Find where the given text appears and provide that cell's center as [X, Y] coordinate. 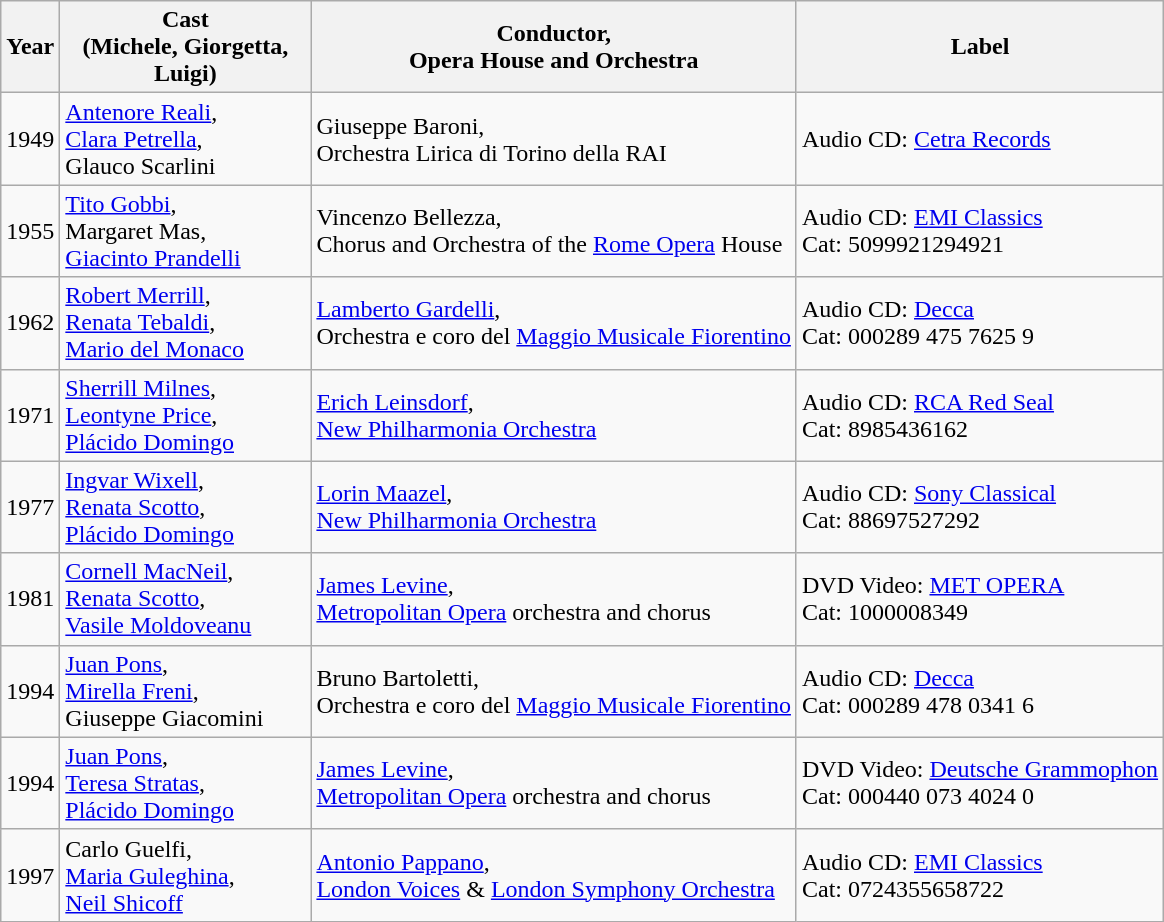
1949 [30, 139]
Audio CD: EMI ClassicsCat: 5099921294921 [980, 231]
Sherrill Milnes,Leontyne Price,Plácido Domingo [186, 415]
1955 [30, 231]
Carlo Guelfi,Maria Guleghina,Neil Shicoff [186, 875]
Lorin Maazel,New Philharmonia Orchestra [554, 507]
Juan Pons,Mirella Freni,Giuseppe Giacomini [186, 691]
Year [30, 47]
DVD Video: MET OPERA Cat: 1000008349 [980, 599]
Giuseppe Baroni,Orchestra Lirica di Torino della RAI [554, 139]
Cornell MacNeil,Renata Scotto,Vasile Moldoveanu [186, 599]
1971 [30, 415]
Juan Pons,Teresa Stratas,Plácido Domingo [186, 783]
Audio CD: Cetra Records [980, 139]
Vincenzo Bellezza,Chorus and Orchestra of the Rome Opera House [554, 231]
Audio CD: Sony Classical Cat: 88697527292 [980, 507]
Conductor,Opera House and Orchestra [554, 47]
DVD Video: Deutsche Grammophon Cat: 000440 073 4024 0 [980, 783]
Antenore Reali,Clara Petrella,Glauco Scarlini [186, 139]
Lamberto Gardelli,Orchestra e coro del Maggio Musicale Fiorentino [554, 323]
Label [980, 47]
Audio CD: Decca Cat: 000289 475 7625 9 [980, 323]
Bruno Bartoletti,Orchestra e coro del Maggio Musicale Fiorentino [554, 691]
Ingvar Wixell,Renata Scotto,Plácido Domingo [186, 507]
1977 [30, 507]
Audio CD: EMI ClassicsCat: 0724355658722 [980, 875]
1981 [30, 599]
1962 [30, 323]
Audio CD: Decca Cat: 000289 478 0341 6 [980, 691]
Tito Gobbi,Margaret Mas,Giacinto Prandelli [186, 231]
Robert Merrill,Renata Tebaldi,Mario del Monaco [186, 323]
Antonio Pappano,London Voices & London Symphony Orchestra [554, 875]
Audio CD: RCA Red Seal Cat: 8985436162 [980, 415]
1997 [30, 875]
Erich Leinsdorf,New Philharmonia Orchestra [554, 415]
Cast(Michele, Giorgetta, Luigi) [186, 47]
